Locate the cell with the specified text and output its [X, Y] center coordinate. 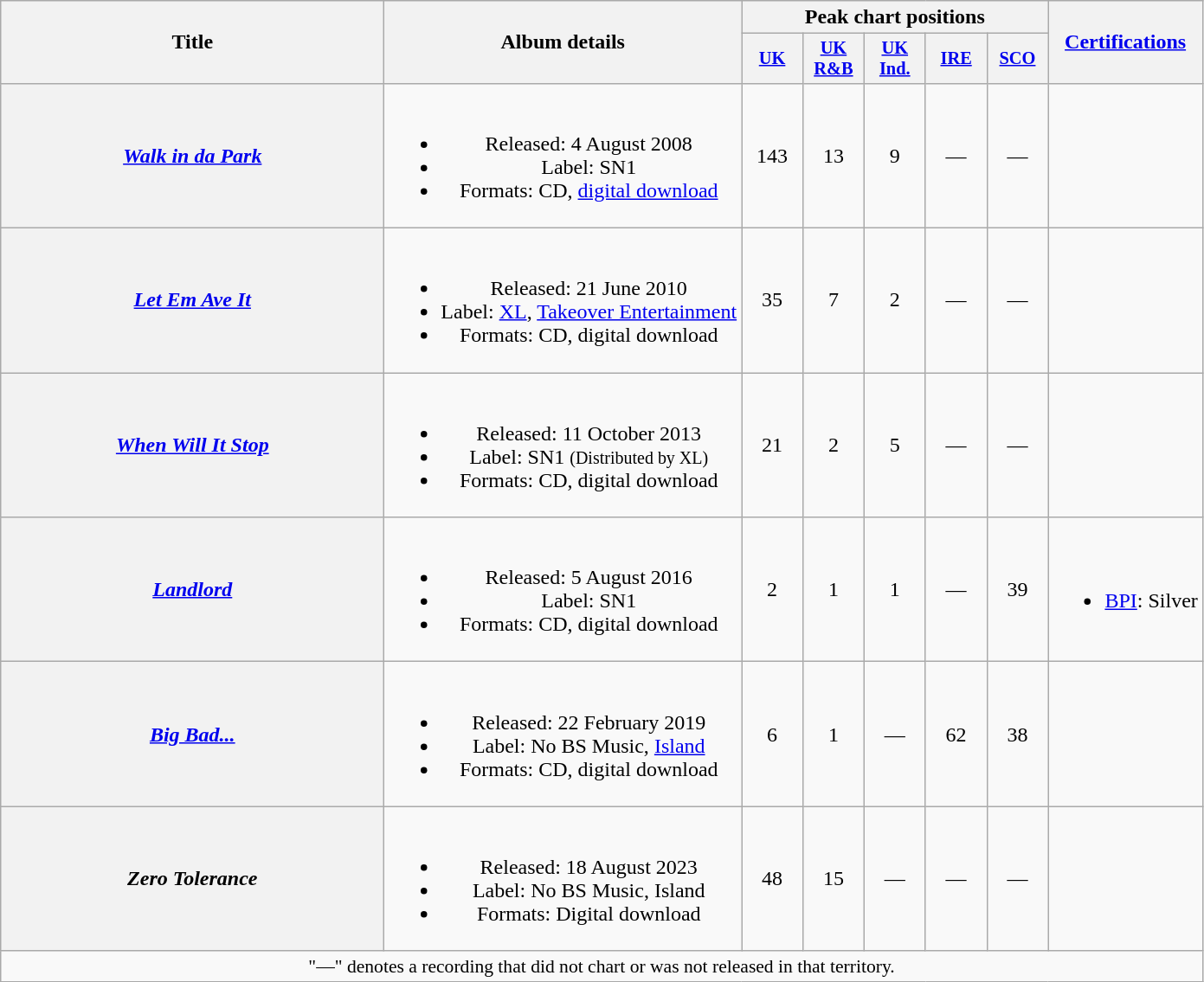
143 [772, 156]
Landlord [192, 590]
Released: 4 August 2008Label: SN1Formats: CD, digital download [563, 156]
Let Em Ave It [192, 301]
13 [833, 156]
7 [833, 301]
48 [772, 879]
21 [772, 445]
5 [895, 445]
Released: 5 August 2016Label: SN1Formats: CD, digital download [563, 590]
IRE [956, 59]
Album details [563, 42]
Released: 11 October 2013Label: SN1 (Distributed by XL)Formats: CD, digital download [563, 445]
Big Bad... [192, 734]
38 [1018, 734]
"—" denotes a recording that did not chart or was not released in that territory. [602, 966]
Peak chart positions [895, 17]
Released: 18 August 2023Label: No BS Music, IslandFormats: Digital download [563, 879]
Walk in da Park [192, 156]
BPI: Silver [1125, 590]
9 [895, 156]
Certifications [1125, 42]
35 [772, 301]
UKInd. [895, 59]
Released: 21 June 2010Label: XL, Takeover EntertainmentFormats: CD, digital download [563, 301]
Title [192, 42]
UK [772, 59]
39 [1018, 590]
Released: 22 February 2019Label: No BS Music, IslandFormats: CD, digital download [563, 734]
UKR&B [833, 59]
15 [833, 879]
6 [772, 734]
SCO [1018, 59]
62 [956, 734]
When Will It Stop [192, 445]
Zero Tolerance [192, 879]
